Identify which cell holds the provided text, then report its (x, y) central coordinate. 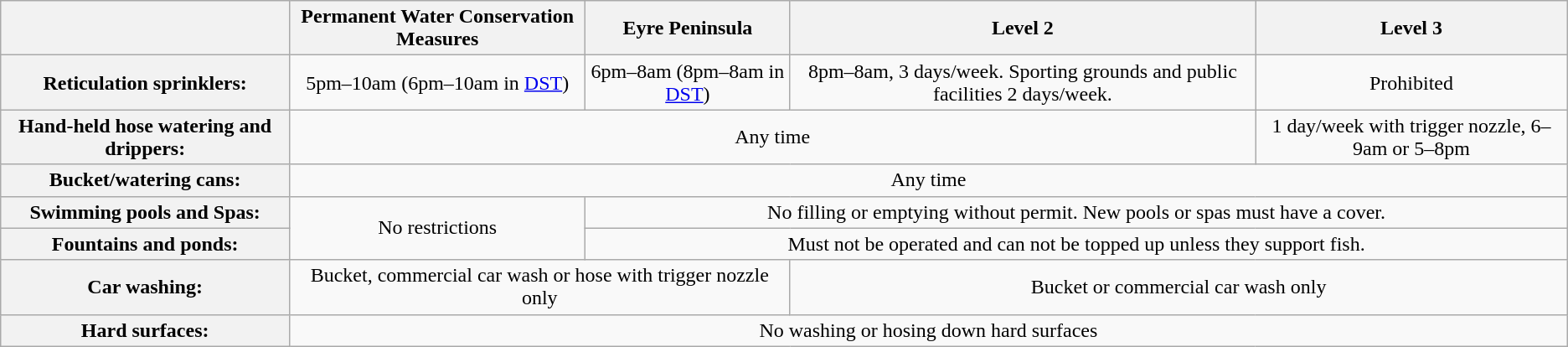
Swimming pools and Spas: (146, 212)
Bucket/watering cans: (146, 180)
1 day/week with trigger nozzle, 6–9am or 5–8pm (1411, 137)
Prohibited (1411, 82)
Level 3 (1411, 28)
Permanent Water Conservation Measures (437, 28)
Bucket, commercial car wash or hose with trigger nozzle only (539, 287)
5pm–10am (6pm–10am in DST) (437, 82)
Fountains and ponds: (146, 244)
Bucket or commercial car wash only (1179, 287)
6pm–8am (8pm–8am in DST) (688, 82)
Hand-held hose watering and drippers: (146, 137)
Reticulation sprinklers: (146, 82)
Car washing: (146, 287)
No restrictions (437, 228)
Must not be operated and can not be topped up unless they support fish. (1076, 244)
8pm–8am, 3 days/week. Sporting grounds and public facilities 2 days/week. (1023, 82)
Hard surfaces: (146, 330)
No filling or emptying without permit. New pools or spas must have a cover. (1076, 212)
No washing or hosing down hard surfaces (929, 330)
Level 2 (1023, 28)
Eyre Peninsula (688, 28)
